Identify which cell holds the provided text, then report its [x, y] central coordinate. 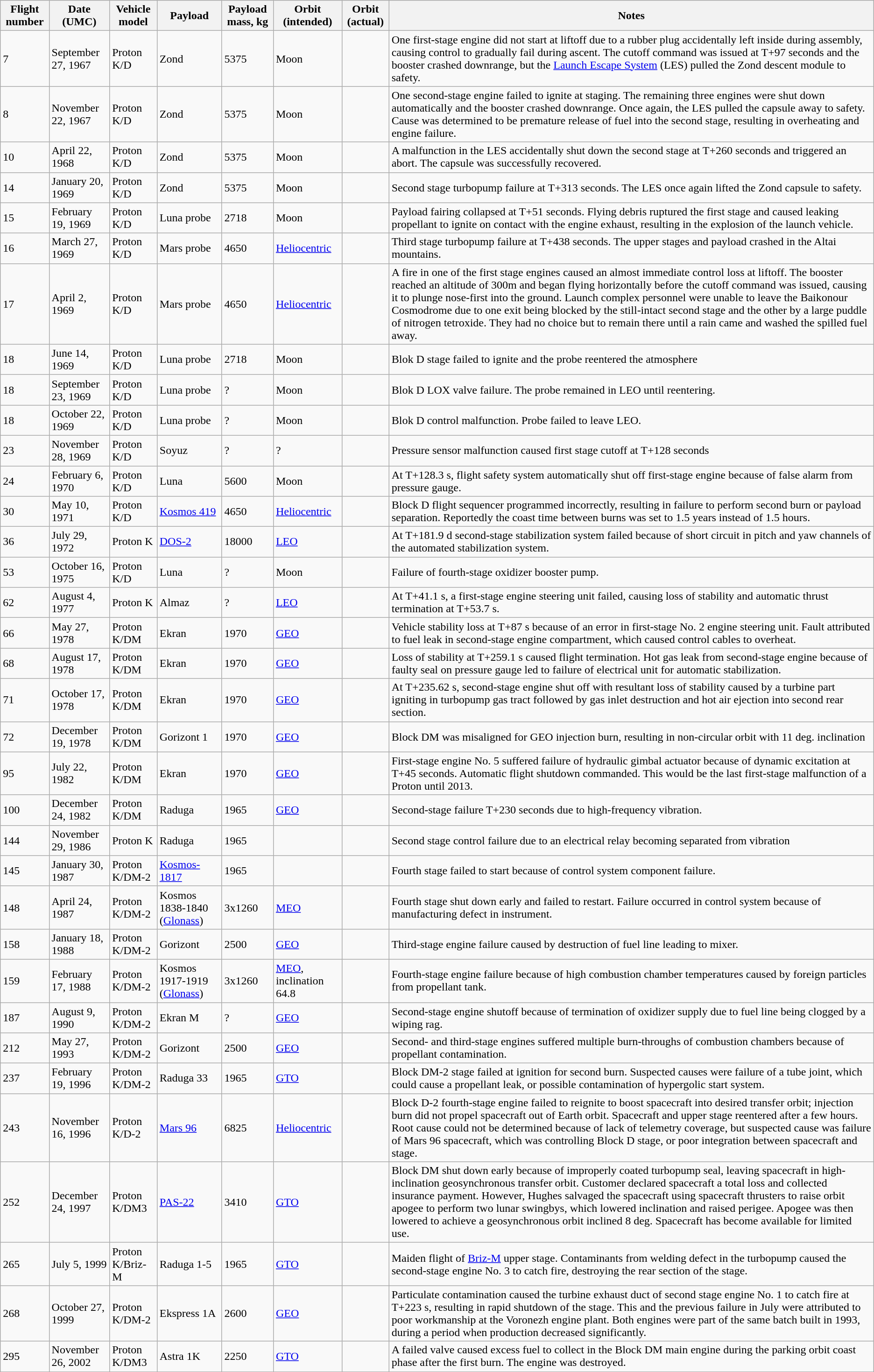
February 19, 1996 [79, 1079]
Soyuz [190, 450]
Kosmos 419 [190, 512]
243 [25, 1128]
16 [25, 248]
36 [25, 542]
Proton K/D-2 [134, 1128]
17 [25, 304]
October 17, 1978 [79, 700]
Fourth stage shut down early and failed to restart. Failure occurred in control system because of manufacturing defect in instrument. [631, 907]
Block DM was misaligned for GEO injection burn, resulting in non-circular orbit with 11 deg. inclination [631, 737]
April 22, 1968 [79, 157]
October 16, 1975 [79, 573]
September 23, 1969 [79, 389]
Notes [631, 16]
December 24, 1997 [79, 1202]
Orbit (intended) [307, 16]
November 28, 1969 [79, 450]
January 18, 1988 [79, 944]
187 [25, 1017]
Payload [190, 16]
July 22, 1982 [79, 773]
Gorizont 1 [190, 737]
14 [25, 188]
Second-stage engine shutoff because of termination of oxidizer supply due to fuel line being clogged by a wiping rag. [631, 1017]
158 [25, 944]
159 [25, 981]
Almaz [190, 602]
November 16, 1996 [79, 1128]
Kosmos-1817 [190, 870]
Blok D stage failed to ignite and the probe reentered the atmosphere [631, 360]
Payload mass, kg [247, 16]
January 30, 1987 [79, 870]
15 [25, 218]
At T+128.3 s, flight safety system automatically shut off first-stage engine because of false alarm from pressure gauge. [631, 481]
Second stage control failure due to an electrical relay becoming separated from vibration [631, 841]
May 27, 1993 [79, 1048]
3410 [247, 1202]
10 [25, 157]
Mars 96 [190, 1128]
268 [25, 1313]
DOS-2 [190, 542]
August 4, 1977 [79, 602]
October 27, 1999 [79, 1313]
Blok D LOX valve failure. The probe remained in LEO until reentering. [631, 389]
145 [25, 870]
December 19, 1978 [79, 737]
Third stage turbopump failure at T+438 seconds. The upper stages and payload crashed in the Altai mountains. [631, 248]
October 22, 1969 [79, 420]
At T+181.9 d second-stage stabilization system failed because of short circuit in pitch and yaw channels of the automated stabilization system. [631, 542]
6825 [247, 1128]
265 [25, 1264]
Pressure sensor malfunction caused first stage cutoff at T+128 seconds [631, 450]
A malfunction in the LES accidentally shut down the second stage at T+260 seconds and triggered an abort. The capsule was successfully recovered. [631, 157]
Third-stage engine failure caused by destruction of fuel line leading to mixer. [631, 944]
237 [25, 1079]
5600 [247, 481]
212 [25, 1048]
Blok D control malfunction. Probe failed to leave LEO. [631, 420]
July 29, 1972 [79, 542]
Ekspress 1A [190, 1313]
72 [25, 737]
Date (UMC) [79, 16]
Second-stage failure T+230 seconds due to high-frequency vibration. [631, 810]
62 [25, 602]
June 14, 1969 [79, 360]
PAS-22 [190, 1202]
Second- and third-stage engines suffered multiple burn-throughs of combustion chambers because of propellant contamination. [631, 1048]
Astra 1K [190, 1356]
24 [25, 481]
November 29, 1986 [79, 841]
Proton K/Briz-M [134, 1264]
February 6, 1970 [79, 481]
Raduga 1-5 [190, 1264]
95 [25, 773]
August 9, 1990 [79, 1017]
December 24, 1982 [79, 810]
8 [25, 114]
May 10, 1971 [79, 512]
At T+41.1 s, a first-stage engine steering unit failed, causing loss of stability and automatic thrust termination at T+53.7 s. [631, 602]
November 26, 2002 [79, 1356]
53 [25, 573]
23 [25, 450]
2600 [247, 1313]
November 22, 1967 [79, 114]
July 5, 1999 [79, 1264]
MEO [307, 907]
MEO, inclination 64.8 [307, 981]
7 [25, 59]
144 [25, 841]
Fourth stage failed to start because of control system component failure. [631, 870]
2250 [247, 1356]
Raduga 33 [190, 1079]
68 [25, 663]
66 [25, 633]
May 27, 1978 [79, 633]
April 24, 1987 [79, 907]
February 17, 1988 [79, 981]
295 [25, 1356]
Orbit (actual) [365, 16]
252 [25, 1202]
Second stage turbopump failure at T+313 seconds. The LES once again lifted the Zond capsule to safety. [631, 188]
Ekran M [190, 1017]
January 20, 1969 [79, 188]
February 19, 1969 [79, 218]
30 [25, 512]
Flight number [25, 16]
Vehicle model [134, 16]
18000 [247, 542]
March 27, 1969 [79, 248]
148 [25, 907]
Failure of fourth-stage oxidizer booster pump. [631, 573]
100 [25, 810]
Kosmos 1838-1840 (Glonass) [190, 907]
71 [25, 700]
September 27, 1967 [79, 59]
August 17, 1978 [79, 663]
April 2, 1969 [79, 304]
Fourth-stage engine failure because of high combustion chamber temperatures caused by foreign particles from propellant tank. [631, 981]
Kosmos 1917-1919 (Glonass) [190, 981]
